Capture the cell that displays the provided text and extract its [X, Y] central coordinate. 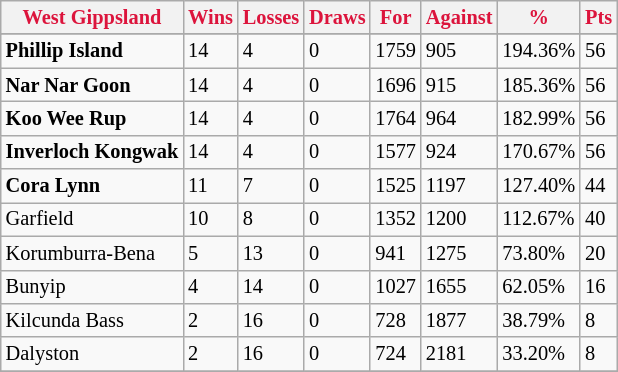
13 [271, 253]
1525 [395, 186]
Korumburra-Bena [92, 253]
112.67% [538, 219]
1352 [395, 219]
Bunyip [92, 287]
Draws [337, 17]
728 [395, 320]
Inverloch Kongwak [92, 152]
Pts [598, 17]
44 [598, 186]
Phillip Island [92, 51]
724 [395, 354]
1764 [395, 118]
182.99% [538, 118]
1275 [460, 253]
1577 [395, 152]
11 [210, 186]
1759 [395, 51]
185.36% [538, 85]
Dalyston [92, 354]
40 [598, 219]
1696 [395, 85]
2181 [460, 354]
Nar Nar Goon [92, 85]
5 [210, 253]
38.79% [538, 320]
194.36% [538, 51]
73.80% [538, 253]
20 [598, 253]
West Gippsland [92, 17]
Cora Lynn [92, 186]
127.40% [538, 186]
Against [460, 17]
941 [395, 253]
905 [460, 51]
1197 [460, 186]
915 [460, 85]
964 [460, 118]
Losses [271, 17]
Wins [210, 17]
1877 [460, 320]
1200 [460, 219]
1655 [460, 287]
924 [460, 152]
Koo Wee Rup [92, 118]
170.67% [538, 152]
Garfield [92, 219]
62.05% [538, 287]
Kilcunda Bass [92, 320]
7 [271, 186]
For [395, 17]
% [538, 17]
10 [210, 219]
1027 [395, 287]
33.20% [538, 354]
